Find where the given text appears and provide that cell's center as (X, Y) coordinate. 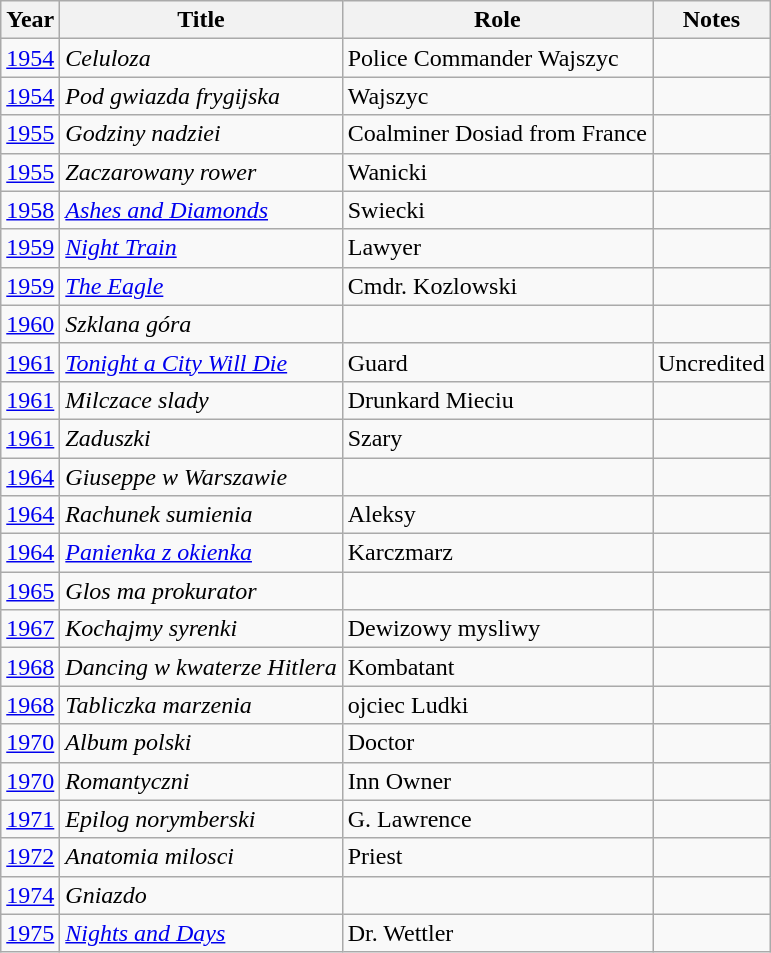
Year (30, 20)
Gniazdo (201, 895)
1958 (30, 210)
Glos ma prokurator (201, 591)
Police Commander Wajszyc (497, 58)
The Eagle (201, 286)
1965 (30, 591)
Kombatant (497, 667)
Guard (497, 362)
Drunkard Mieciu (497, 400)
Coalminer Dosiad from France (497, 134)
ojciec Ludki (497, 705)
Romantyczni (201, 781)
1971 (30, 819)
1972 (30, 857)
Pod gwiazda frygijska (201, 96)
Panienka z okienka (201, 553)
Swiecki (497, 210)
1960 (30, 324)
Title (201, 20)
1974 (30, 895)
Wajszyc (497, 96)
Night Train (201, 248)
Tabliczka marzenia (201, 705)
Milczace slady (201, 400)
Dr. Wettler (497, 933)
1975 (30, 933)
Inn Owner (497, 781)
Nights and Days (201, 933)
Epilog norymberski (201, 819)
Kochajmy syrenki (201, 629)
Dancing w kwaterze Hitlera (201, 667)
G. Lawrence (497, 819)
Uncredited (711, 362)
Szklana góra (201, 324)
Dewizowy mysliwy (497, 629)
Role (497, 20)
Zaczarowany rower (201, 172)
Rachunek sumienia (201, 515)
Godziny nadziei (201, 134)
Celuloza (201, 58)
Album polski (201, 743)
Zaduszki (201, 438)
Doctor (497, 743)
Karczmarz (497, 553)
Cmdr. Kozlowski (497, 286)
Tonight a City Will Die (201, 362)
Priest (497, 857)
Lawyer (497, 248)
Wanicki (497, 172)
1967 (30, 629)
Aleksy (497, 515)
Ashes and Diamonds (201, 210)
Giuseppe w Warszawie (201, 477)
Anatomia milosci (201, 857)
Notes (711, 20)
Szary (497, 438)
